From the cell containing the given text, extract its center point as (x, y) coordinate. 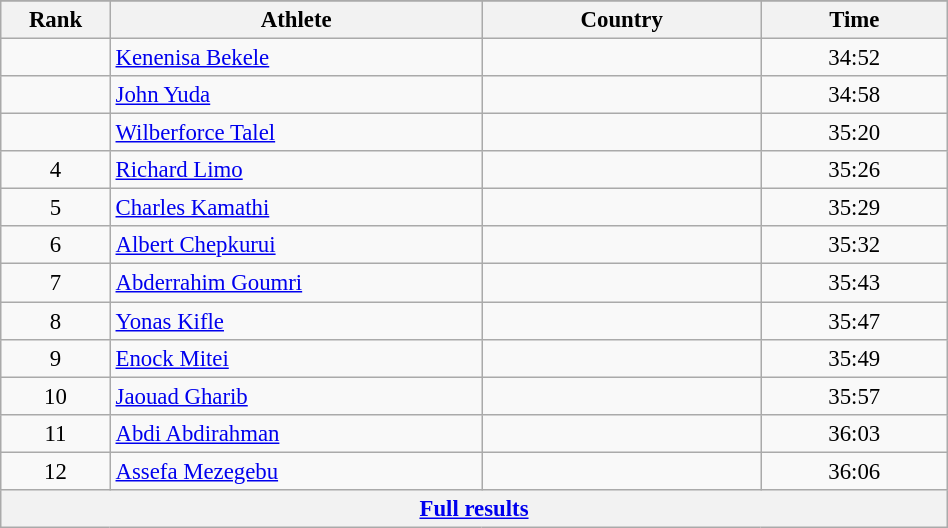
Full results (474, 509)
35:57 (854, 396)
Enock Mitei (296, 358)
35:47 (854, 321)
Time (854, 20)
35:32 (854, 245)
Abdi Abdirahman (296, 433)
Assefa Mezegebu (296, 471)
Rank (56, 20)
Richard Limo (296, 170)
7 (56, 283)
6 (56, 245)
35:20 (854, 133)
Charles Kamathi (296, 208)
Kenenisa Bekele (296, 58)
Abderrahim Goumri (296, 283)
36:03 (854, 433)
Wilberforce Talel (296, 133)
Country (622, 20)
5 (56, 208)
35:49 (854, 358)
35:29 (854, 208)
35:26 (854, 170)
34:52 (854, 58)
36:06 (854, 471)
Yonas Kifle (296, 321)
35:43 (854, 283)
9 (56, 358)
34:58 (854, 95)
John Yuda (296, 95)
8 (56, 321)
Athlete (296, 20)
Albert Chepkurui (296, 245)
11 (56, 433)
10 (56, 396)
4 (56, 170)
12 (56, 471)
Jaouad Gharib (296, 396)
